Return (x, y) of the center of cell containing provided text 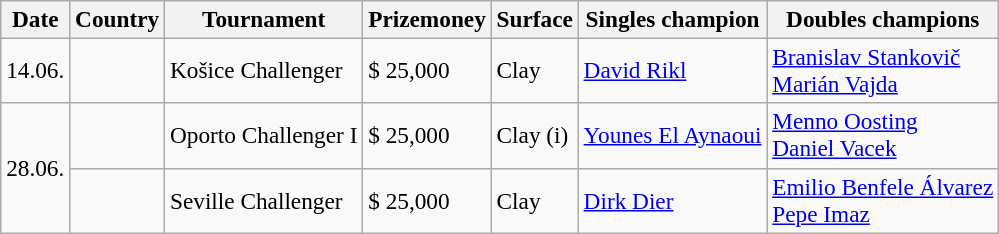
Younes El Aynaoui (672, 136)
Oporto Challenger I (264, 136)
28.06. (36, 168)
Singles champion (672, 19)
Prizemoney (427, 19)
Branislav Stankovič Marián Vajda (883, 70)
David Rikl (672, 70)
Surface (534, 19)
Košice Challenger (264, 70)
Emilio Benfele Álvarez Pepe Imaz (883, 200)
Doubles champions (883, 19)
Date (36, 19)
Dirk Dier (672, 200)
Menno Oosting Daniel Vacek (883, 136)
Country (118, 19)
Clay (i) (534, 136)
14.06. (36, 70)
Tournament (264, 19)
Seville Challenger (264, 200)
